For the text-containing cell, return its midpoint in [x, y] coordinate format. 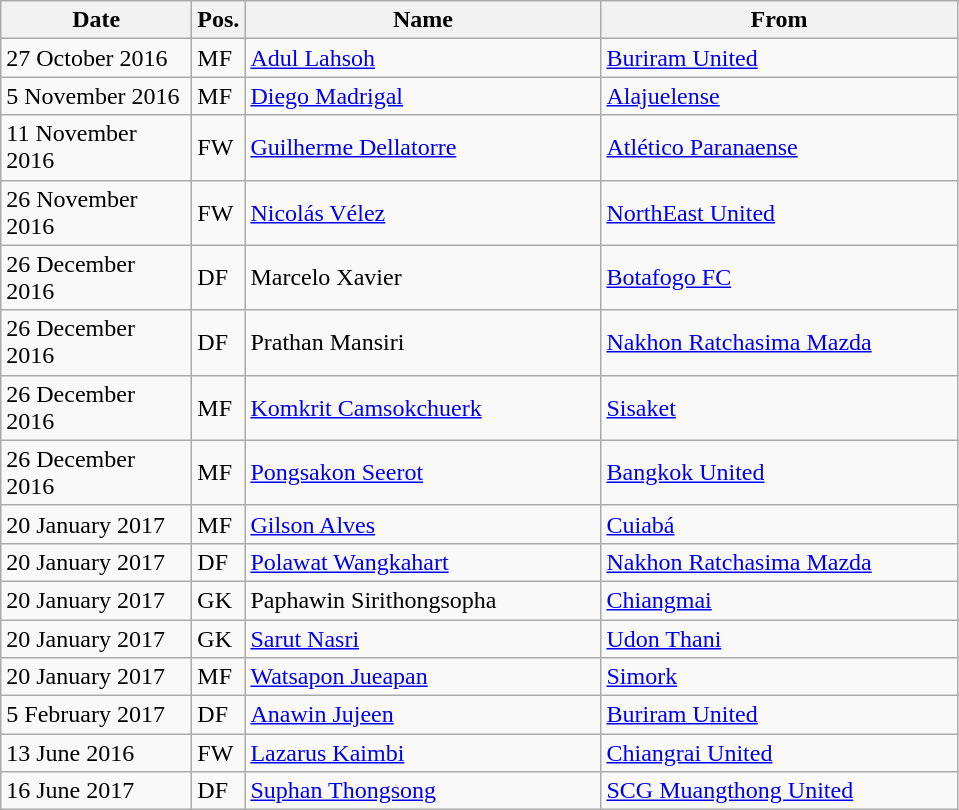
Chiangrai United [779, 753]
SCG Muangthong United [779, 791]
NorthEast United [779, 212]
5 November 2016 [96, 96]
Pongsakon Seerot [423, 472]
Date [96, 20]
Polawat Wangkahart [423, 562]
Anawin Jujeen [423, 715]
Watsapon Jueapan [423, 677]
Sarut Nasri [423, 639]
Komkrit Camsokchuerk [423, 408]
Gilson Alves [423, 524]
From [779, 20]
Cuiabá [779, 524]
Pos. [218, 20]
27 October 2016 [96, 58]
Simork [779, 677]
Suphan Thongsong [423, 791]
Lazarus Kaimbi [423, 753]
Botafogo FC [779, 278]
Prathan Mansiri [423, 342]
Diego Madrigal [423, 96]
13 June 2016 [96, 753]
Udon Thani [779, 639]
5 February 2017 [96, 715]
11 November 2016 [96, 148]
26 November 2016 [96, 212]
Nicolás Vélez [423, 212]
Alajuelense [779, 96]
Sisaket [779, 408]
Guilherme Dellatorre [423, 148]
Marcelo Xavier [423, 278]
Atlético Paranaense [779, 148]
Adul Lahsoh [423, 58]
16 June 2017 [96, 791]
Name [423, 20]
Bangkok United [779, 472]
Chiangmai [779, 600]
Paphawin Sirithongsopha [423, 600]
